From the cell containing the given text, extract its center point as [x, y] coordinate. 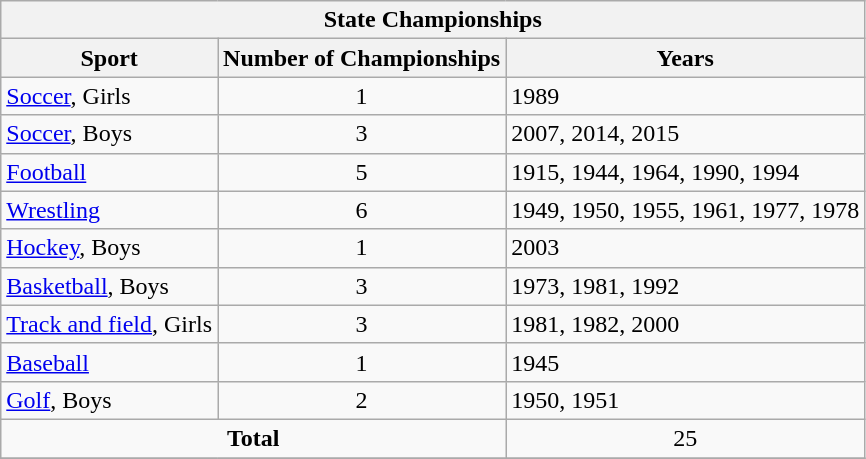
1981, 1982, 2000 [686, 324]
Total [254, 438]
1989 [686, 96]
Football [110, 172]
Years [686, 58]
1973, 1981, 1992 [686, 286]
1950, 1951 [686, 400]
6 [362, 210]
Sport [110, 58]
Number of Championships [362, 58]
2 [362, 400]
2007, 2014, 2015 [686, 134]
Golf, Boys [110, 400]
25 [686, 438]
5 [362, 172]
Track and field, Girls [110, 324]
1949, 1950, 1955, 1961, 1977, 1978 [686, 210]
Wrestling [110, 210]
1945 [686, 362]
Hockey, Boys [110, 248]
1915, 1944, 1964, 1990, 1994 [686, 172]
Basketball, Boys [110, 286]
Soccer, Boys [110, 134]
2003 [686, 248]
Soccer, Girls [110, 96]
State Championships [433, 20]
Baseball [110, 362]
